For the text-containing cell, return its midpoint in [X, Y] coordinate format. 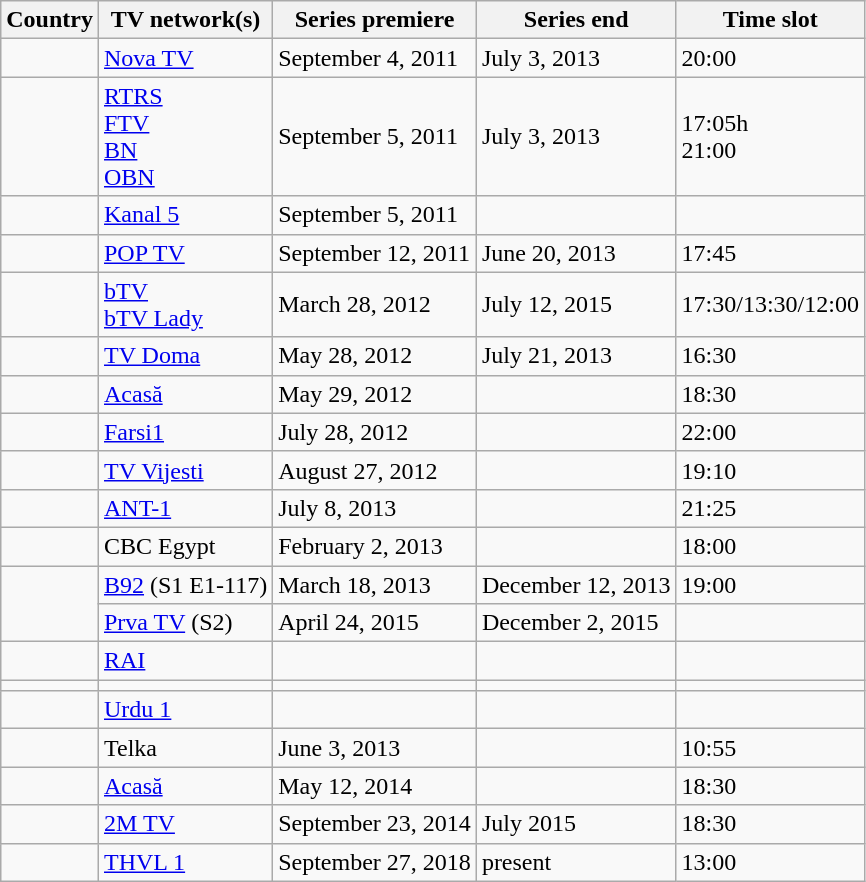
August 27, 2012 [375, 470]
Telka [185, 748]
July 12, 2015 [576, 304]
July 21, 2013 [576, 356]
TV Doma [185, 356]
17:30/13:30/12:00 [770, 304]
RAI [185, 661]
July 2015 [576, 824]
September 23, 2014 [375, 824]
Prva TV (S2) [185, 623]
17:05h 21:00 [770, 136]
19:10 [770, 470]
Nova TV [185, 58]
Kanal 5 [185, 215]
Farsi1 [185, 432]
Country [50, 20]
March 28, 2012 [375, 304]
TV network(s) [185, 20]
B92 (S1 E1-117) [185, 585]
May 12, 2014 [375, 786]
December 12, 2013 [576, 585]
May 28, 2012 [375, 356]
13:00 [770, 862]
17:45 [770, 253]
21:25 [770, 508]
Series premiere [375, 20]
May 29, 2012 [375, 394]
18:00 [770, 546]
December 2, 2015 [576, 623]
February 2, 2013 [375, 546]
April 24, 2015 [375, 623]
20:00 [770, 58]
CBC Egypt [185, 546]
TV Vijesti [185, 470]
THVL 1 [185, 862]
September 27, 2018 [375, 862]
March 18, 2013 [375, 585]
present [576, 862]
19:00 [770, 585]
RTRS FTV BN OBN [185, 136]
bTV bTV Lady [185, 304]
POP TV [185, 253]
Time slot [770, 20]
June 20, 2013 [576, 253]
September 4, 2011 [375, 58]
Series end [576, 20]
10:55 [770, 748]
16:30 [770, 356]
July 8, 2013 [375, 508]
June 3, 2013 [375, 748]
2M TV [185, 824]
July 28, 2012 [375, 432]
22:00 [770, 432]
Urdu 1 [185, 710]
ANT-1 [185, 508]
September 12, 2011 [375, 253]
